Pinpoint the cell where the given text exists, returning its (X, Y) midpoint coordinate. 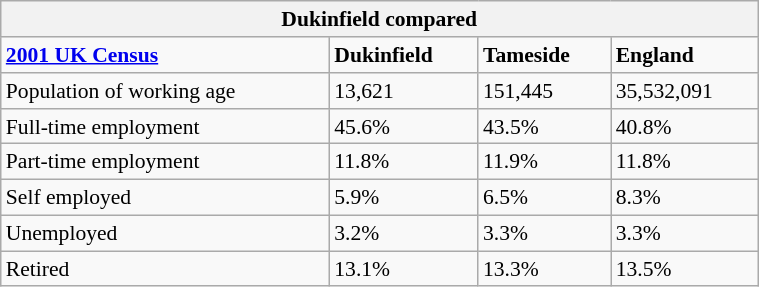
6.5% (544, 197)
151,445 (544, 91)
Full-time employment (165, 126)
Dukinfield compared (380, 19)
8.3% (684, 197)
13.3% (544, 269)
5.9% (404, 197)
3.2% (404, 233)
13.1% (404, 269)
Dukinfield (404, 55)
Self employed (165, 197)
11.9% (544, 162)
35,532,091 (684, 91)
Retired (165, 269)
45.6% (404, 126)
13,621 (404, 91)
40.8% (684, 126)
Unemployed (165, 233)
Part-time employment (165, 162)
Population of working age (165, 91)
13.5% (684, 269)
Tameside (544, 55)
England (684, 55)
2001 UK Census (165, 55)
43.5% (544, 126)
